From the cell containing the given text, extract its center point as (x, y) coordinate. 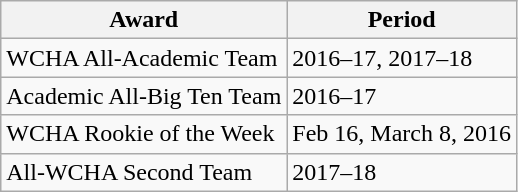
All-WCHA Second Team (144, 172)
2017–18 (402, 172)
2016–17 (402, 96)
WCHA Rookie of the Week (144, 134)
Feb 16, March 8, 2016 (402, 134)
Period (402, 20)
2016–17, 2017–18 (402, 58)
WCHA All-Academic Team (144, 58)
Award (144, 20)
Academic All-Big Ten Team (144, 96)
